Return the [x, y] coordinate for the center point of the cell that contains the specified text.  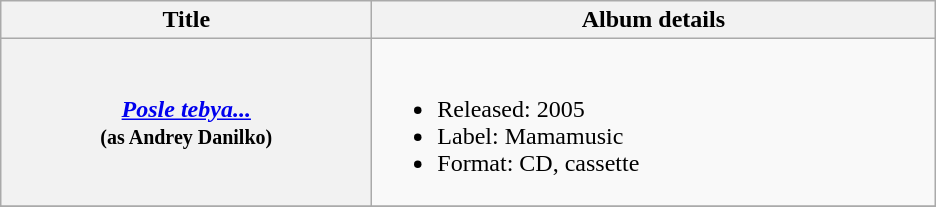
Released: 2005Label: MamamusicFormat: CD, cassette [654, 122]
Album details [654, 20]
Title [186, 20]
Posle tebya...(as Andrey Danilko) [186, 122]
